Return the [x, y] coordinate for the center point of the cell that contains the specified text.  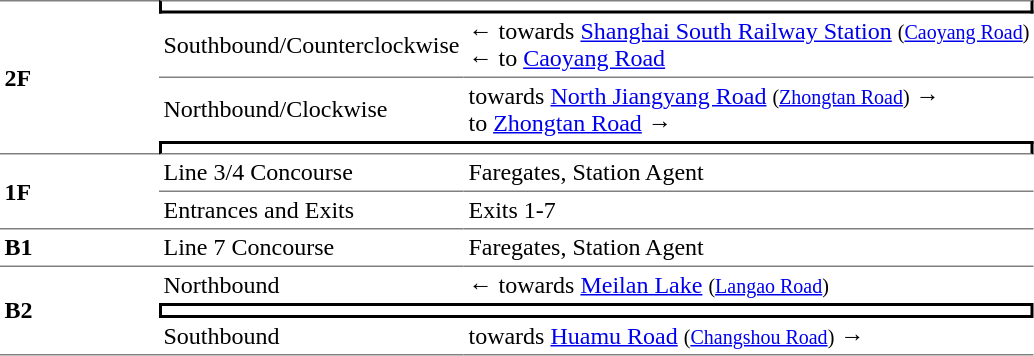
Southbound [312, 337]
1F [80, 192]
2F [80, 77]
Line 7 Concourse [312, 249]
Southbound/Counterclockwise [312, 46]
← towards Meilan Lake (Langao Road) [749, 285]
Entrances and Exits [312, 211]
Northbound [312, 285]
B1 [80, 249]
Exits 1-7 [749, 211]
towards Huamu Road (Changshou Road) → [749, 337]
Line 3/4 Concourse [312, 173]
B2 [80, 311]
Northbound/Clockwise [312, 110]
towards North Jiangyang Road (Zhongtan Road) → to Zhongtan Road → [749, 110]
← towards Shanghai South Railway Station (Caoyang Road)← to Caoyang Road [749, 46]
